From the cell containing the given text, extract its center point as (x, y) coordinate. 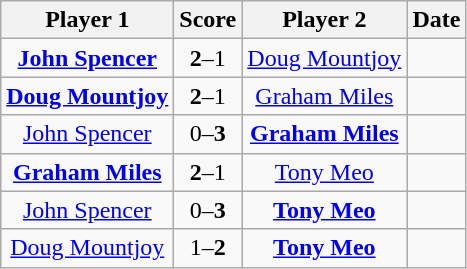
Date (436, 20)
1–2 (208, 248)
Score (208, 20)
Player 2 (324, 20)
Player 1 (88, 20)
